Return the [x, y] coordinate for the center point of the cell that contains the specified text.  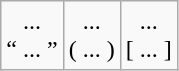
... ( ... ) [92, 36]
... “ ... ” [32, 36]
... [ ... ] [148, 36]
